Find where the given text appears and provide that cell's center as (X, Y) coordinate. 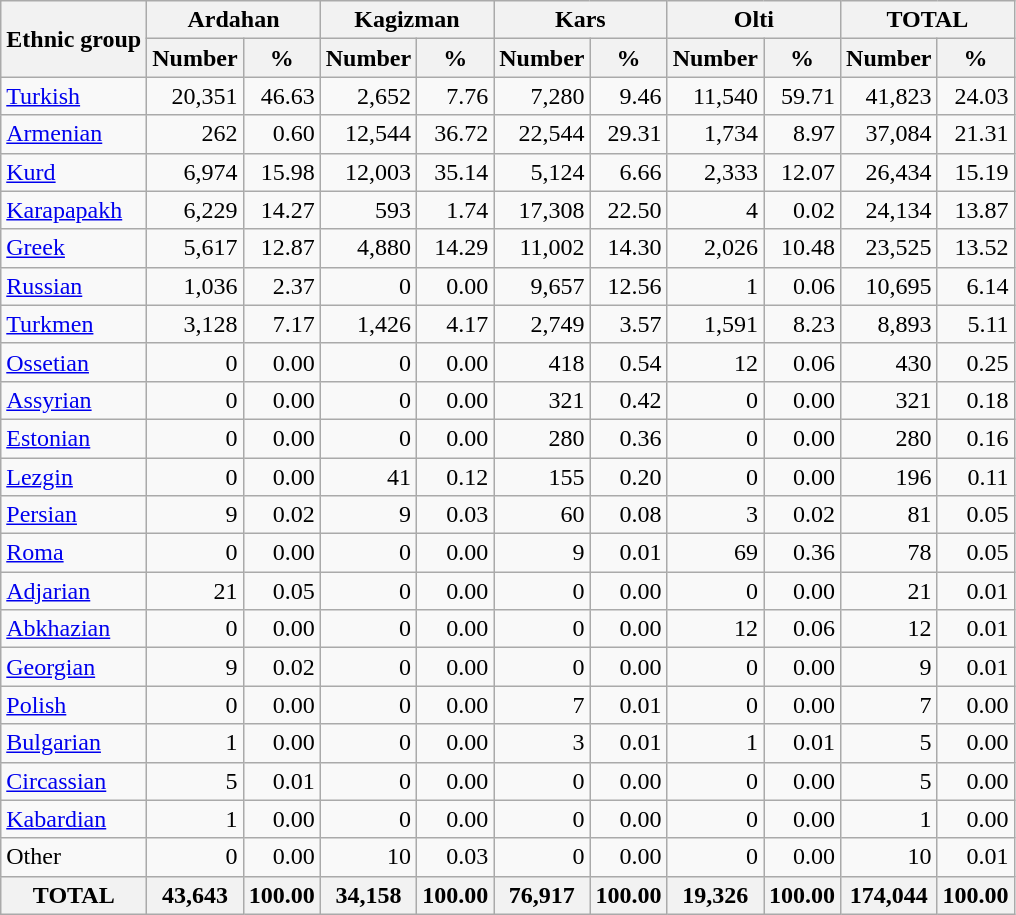
20,351 (195, 96)
69 (715, 553)
35.14 (456, 172)
Bulgarian (74, 743)
2,026 (715, 248)
Polish (74, 705)
174,044 (889, 895)
0.42 (628, 400)
6,974 (195, 172)
Georgian (74, 667)
12.87 (282, 248)
0.60 (282, 134)
10,695 (889, 286)
430 (889, 362)
0.12 (456, 477)
36.72 (456, 134)
0.54 (628, 362)
9.46 (628, 96)
2,652 (368, 96)
4 (715, 210)
15.98 (282, 172)
46.63 (282, 96)
3,128 (195, 324)
22,544 (542, 134)
12.56 (628, 286)
0.16 (976, 438)
Turkish (74, 96)
13.87 (976, 210)
593 (368, 210)
7.17 (282, 324)
59.71 (802, 96)
8,893 (889, 324)
5,617 (195, 248)
0.25 (976, 362)
1,591 (715, 324)
155 (542, 477)
Circassian (74, 781)
4,880 (368, 248)
9,657 (542, 286)
Roma (74, 553)
11,540 (715, 96)
78 (889, 553)
Olti (754, 20)
17,308 (542, 210)
34,158 (368, 895)
6.66 (628, 172)
24,134 (889, 210)
24.03 (976, 96)
10.48 (802, 248)
11,002 (542, 248)
Armenian (74, 134)
418 (542, 362)
2,749 (542, 324)
Ardаhan (234, 20)
1,734 (715, 134)
1,036 (195, 286)
8.97 (802, 134)
12.07 (802, 172)
Estonian (74, 438)
7.76 (456, 96)
Turkmen (74, 324)
22.50 (628, 210)
12,003 (368, 172)
3.57 (628, 324)
13.52 (976, 248)
Ossetian (74, 362)
4.17 (456, 324)
Kabardian (74, 819)
0.08 (628, 515)
76,917 (542, 895)
Other (74, 857)
14.27 (282, 210)
6,229 (195, 210)
Persian (74, 515)
Russian (74, 286)
5.11 (976, 324)
Adjarian (74, 591)
Assyrian (74, 400)
15.19 (976, 172)
262 (195, 134)
0.18 (976, 400)
Kurd (74, 172)
29.31 (628, 134)
0.20 (628, 477)
Lezgin (74, 477)
8.23 (802, 324)
5,124 (542, 172)
1.74 (456, 210)
21.31 (976, 134)
14.29 (456, 248)
81 (889, 515)
41,823 (889, 96)
6.14 (976, 286)
12,544 (368, 134)
2.37 (282, 286)
37,084 (889, 134)
0.11 (976, 477)
196 (889, 477)
Karapapakh (74, 210)
26,434 (889, 172)
Greek (74, 248)
41 (368, 477)
Kars (580, 20)
14.30 (628, 248)
60 (542, 515)
1,426 (368, 324)
7,280 (542, 96)
19,326 (715, 895)
Kagizman (406, 20)
Ethnic group (74, 39)
2,333 (715, 172)
23,525 (889, 248)
43,643 (195, 895)
Abkhazian (74, 629)
